Locate the cell with the specified text and output its [X, Y] center coordinate. 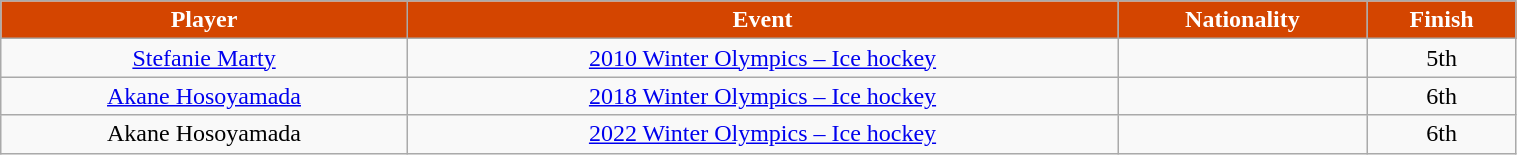
Nationality [1242, 20]
5th [1442, 58]
2010 Winter Olympics – Ice hockey [762, 58]
2022 Winter Olympics – Ice hockey [762, 134]
Stefanie Marty [204, 58]
Finish [1442, 20]
2018 Winter Olympics – Ice hockey [762, 96]
Event [762, 20]
Player [204, 20]
